Return (x, y) of the center of cell containing provided text 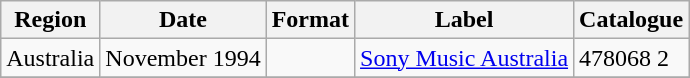
November 1994 (183, 58)
Region (50, 20)
Format (310, 20)
Date (183, 20)
Australia (50, 58)
Catalogue (632, 20)
478068 2 (632, 58)
Label (464, 20)
Sony Music Australia (464, 58)
